Locate the cell with the specified text and output its [X, Y] center coordinate. 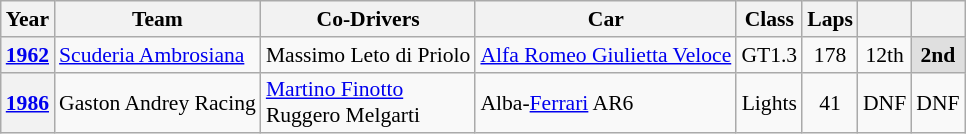
1962 [28, 55]
Class [769, 19]
Car [606, 19]
Alba-Ferrari AR6 [606, 102]
GT1.3 [769, 55]
178 [830, 55]
Martino Finotto Ruggero Melgarti [368, 102]
Massimo Leto di Priolo [368, 55]
Gaston Andrey Racing [158, 102]
2nd [938, 55]
Team [158, 19]
Alfa Romeo Giulietta Veloce [606, 55]
12th [884, 55]
1986 [28, 102]
Lights [769, 102]
Year [28, 19]
Scuderia Ambrosiana [158, 55]
41 [830, 102]
Co-Drivers [368, 19]
Laps [830, 19]
